Identify which cell holds the provided text, then report its (x, y) central coordinate. 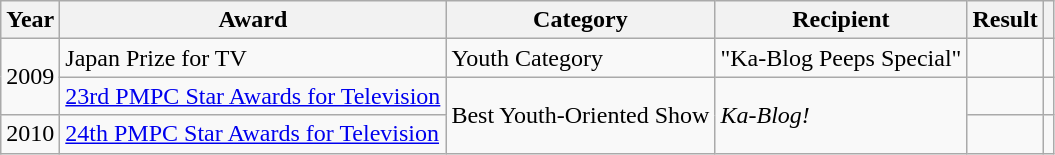
Category (580, 20)
Year (30, 20)
Award (253, 20)
2009 (30, 77)
Japan Prize for TV (253, 58)
24th PMPC Star Awards for Television (253, 134)
Ka-Blog! (841, 115)
Best Youth-Oriented Show (580, 115)
"Ka-Blog Peeps Special" (841, 58)
23rd PMPC Star Awards for Television (253, 96)
Result (1005, 20)
Youth Category (580, 58)
2010 (30, 134)
Recipient (841, 20)
